Search for the cell housing the specified text and yield its [X, Y] center coordinate. 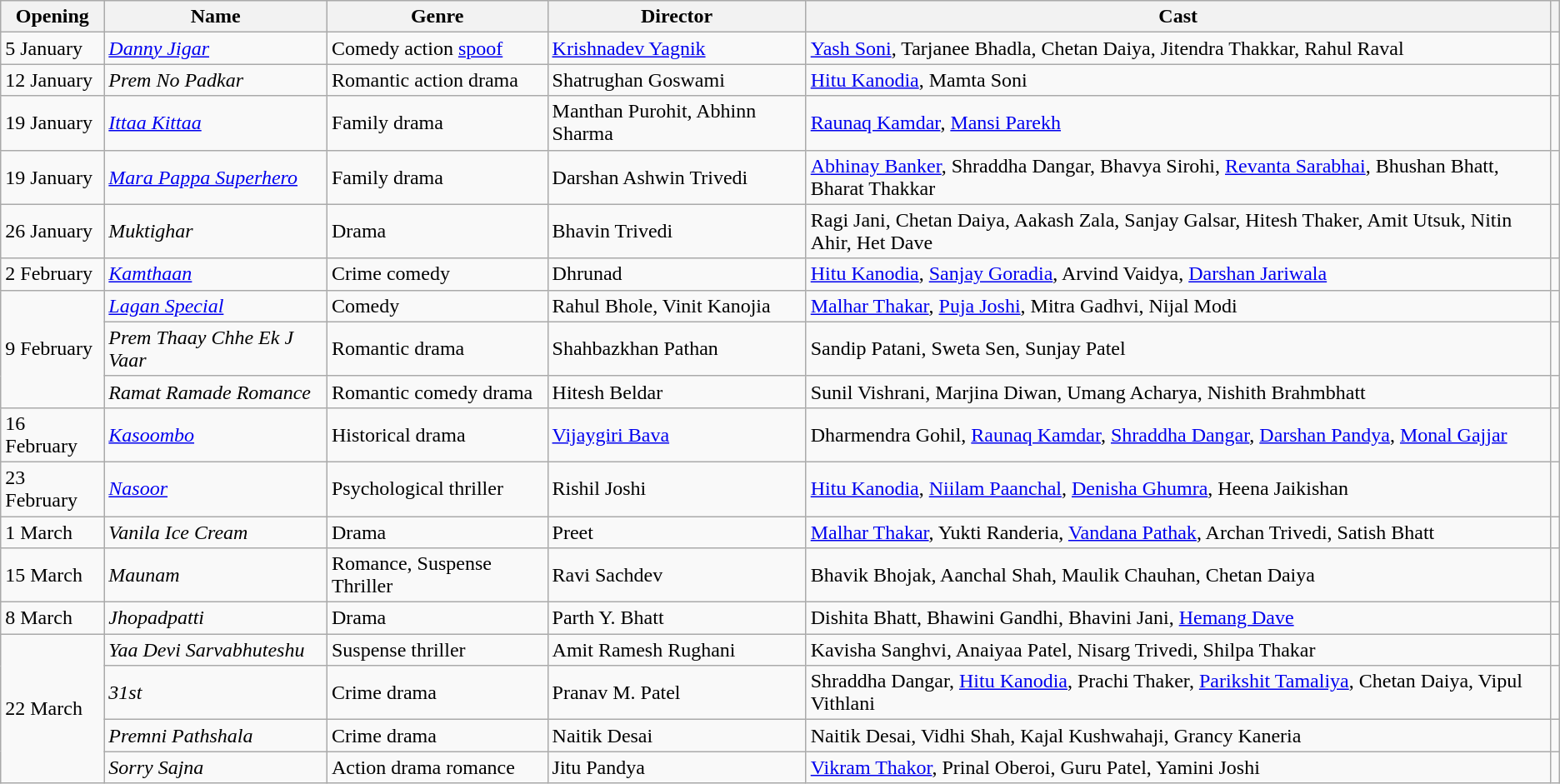
31st [216, 693]
Prem No Padkar [216, 80]
Nasoor [216, 488]
Ramat Ramade Romance [216, 392]
Comedy action spoof [437, 48]
Sunil Vishrani, Marjina Diwan, Umang Acharya, Nishith Brahmbhatt [1178, 392]
Yaa Devi Sarvabhuteshu [216, 650]
Kamthaan [216, 274]
Amit Ramesh Rughani [677, 650]
12 January [52, 80]
5 January [52, 48]
Vijaygiri Bava [677, 435]
22 March [52, 708]
Shahbazkhan Pathan [677, 348]
Dhrunad [677, 274]
8 March [52, 618]
Suspense thriller [437, 650]
Kasoombo [216, 435]
16 February [52, 435]
9 February [52, 348]
Lagan Special [216, 306]
Shatrughan Goswami [677, 80]
Ravi Sachdev [677, 575]
Ittaa Kittaa [216, 123]
Hitu Kanodia, Niilam Paanchal, Denisha Ghumra, Heena Jaikishan [1178, 488]
Muktighar [216, 232]
26 January [52, 232]
Pranav M. Patel [677, 693]
Opening [52, 17]
23 February [52, 488]
Genre [437, 17]
Preet [677, 532]
Action drama romance [437, 767]
Krishnadev Yagnik [677, 48]
Romantic drama [437, 348]
Ragi Jani, Chetan Daiya, Aakash Zala, Sanjay Galsar, Hitesh Thaker, Amit Utsuk, Nitin Ahir, Het Dave [1178, 232]
Historical drama [437, 435]
Raunaq Kamdar, Mansi Parekh [1178, 123]
Prem Thaay Chhe Ek J Vaar [216, 348]
Sandip Patani, Sweta Sen, Sunjay Patel [1178, 348]
Romantic comedy drama [437, 392]
Mara Pappa Superhero [216, 177]
Romantic action drama [437, 80]
Hitesh Beldar [677, 392]
Rahul Bhole, Vinit Kanojia [677, 306]
Sorry Sajna [216, 767]
Hitu Kanodia, Sanjay Goradia, Arvind Vaidya, Darshan Jariwala [1178, 274]
Jitu Pandya [677, 767]
Parth Y. Bhatt [677, 618]
Vanila Ice Cream [216, 532]
Vikram Thakor, Prinal Oberoi, Guru Patel, Yamini Joshi [1178, 767]
Dishita Bhatt, Bhawini Gandhi, Bhavini Jani, Hemang Dave [1178, 618]
Bhavik Bhojak, Aanchal Shah, Maulik Chauhan, Chetan Daiya [1178, 575]
Bhavin Trivedi [677, 232]
Manthan Purohit, Abhinn Sharma [677, 123]
Darshan Ashwin Trivedi [677, 177]
15 March [52, 575]
Cast [1178, 17]
Comedy [437, 306]
Danny Jigar [216, 48]
Kavisha Sanghvi, Anaiyaa Patel, Nisarg Trivedi, Shilpa Thakar [1178, 650]
Romance, Suspense Thriller [437, 575]
Shraddha Dangar, Hitu Kanodia, Prachi Thaker, Parikshit Tamaliya, Chetan Daiya, Vipul Vithlani [1178, 693]
Dharmendra Gohil, Raunaq Kamdar, Shraddha Dangar, Darshan Pandya, Monal Gajjar [1178, 435]
Rishil Joshi [677, 488]
Hitu Kanodia, Mamta Soni [1178, 80]
Maunam [216, 575]
Premni Pathshala [216, 736]
2 February [52, 274]
Naitik Desai, Vidhi Shah, Kajal Kushwahaji, Grancy Kaneria [1178, 736]
Yash Soni, Tarjanee Bhadla, Chetan Daiya, Jitendra Thakkar, Rahul Raval [1178, 48]
Crime comedy [437, 274]
1 March [52, 532]
Malhar Thakar, Yukti Randeria, Vandana Pathak, Archan Trivedi, Satish Bhatt [1178, 532]
Jhopadpatti [216, 618]
Malhar Thakar, Puja Joshi, Mitra Gadhvi, Nijal Modi [1178, 306]
Naitik Desai [677, 736]
Abhinay Banker, Shraddha Dangar, Bhavya Sirohi, Revanta Sarabhai, Bhushan Bhatt, Bharat Thakkar [1178, 177]
Director [677, 17]
Psychological thriller [437, 488]
Name [216, 17]
